Search for the cell housing the specified text and yield its (X, Y) center coordinate. 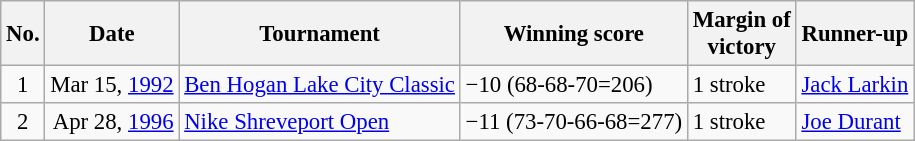
−10 (68-68-70=206) (574, 85)
1 (23, 85)
Nike Shreveport Open (320, 122)
Mar 15, 1992 (112, 85)
Date (112, 34)
Jack Larkin (854, 85)
Tournament (320, 34)
Apr 28, 1996 (112, 122)
Runner-up (854, 34)
Joe Durant (854, 122)
2 (23, 122)
Ben Hogan Lake City Classic (320, 85)
Margin ofvictory (742, 34)
No. (23, 34)
−11 (73-70-66-68=277) (574, 122)
Winning score (574, 34)
